Detect which cell encompasses the target text, then output its (x, y) center coordinate. 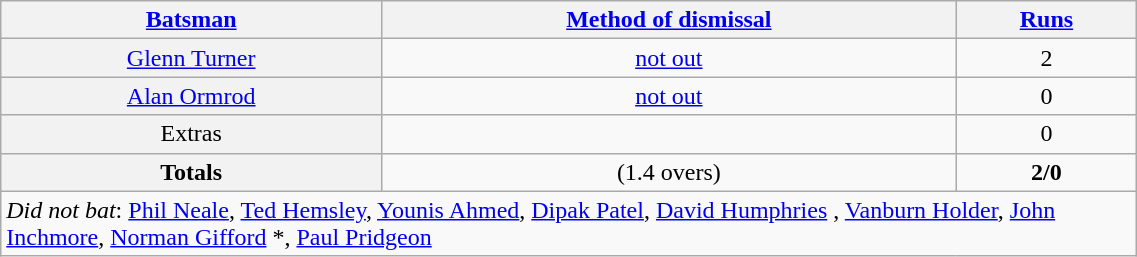
Glenn Turner (192, 58)
2/0 (1046, 172)
Totals (192, 172)
Did not bat: Phil Neale, Ted Hemsley, Younis Ahmed, Dipak Patel, David Humphries , Vanburn Holder, John Inchmore, Norman Gifford *, Paul Pridgeon (569, 224)
2 (1046, 58)
Alan Ormrod (192, 96)
Batsman (192, 20)
Runs (1046, 20)
Extras (192, 134)
(1.4 overs) (669, 172)
Method of dismissal (669, 20)
